Output the [x, y] coordinate of the center of the cell containing the given text.  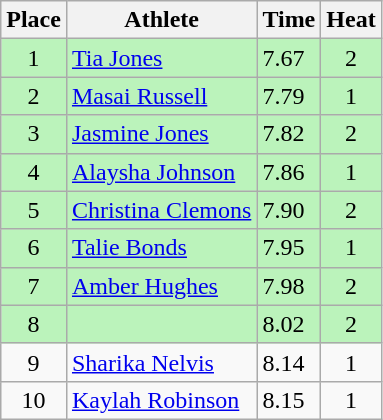
6 [34, 248]
10 [34, 400]
Tia Jones [161, 58]
Kaylah Robinson [161, 400]
3 [34, 134]
7.86 [289, 172]
7.90 [289, 210]
Athlete [161, 20]
Alaysha Johnson [161, 172]
5 [34, 210]
7 [34, 286]
7.79 [289, 96]
Heat [351, 20]
7.67 [289, 58]
Sharika Nelvis [161, 362]
9 [34, 362]
Christina Clemons [161, 210]
8.14 [289, 362]
4 [34, 172]
8 [34, 324]
8.15 [289, 400]
7.95 [289, 248]
Masai Russell [161, 96]
7.98 [289, 286]
Place [34, 20]
Jasmine Jones [161, 134]
8.02 [289, 324]
Talie Bonds [161, 248]
Time [289, 20]
Amber Hughes [161, 286]
7.82 [289, 134]
